Scan for the cell matching the given text and deliver its (X, Y) coordinate at center. 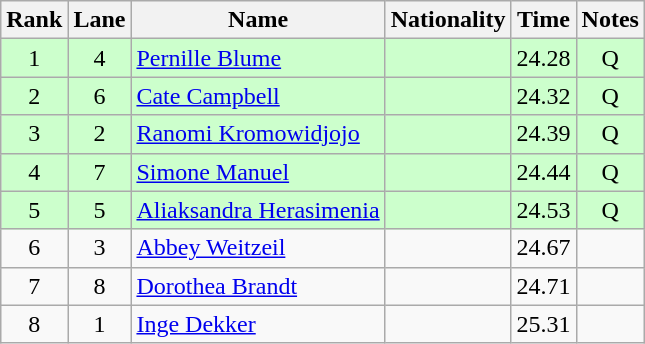
Simone Manuel (258, 172)
24.53 (544, 210)
Notes (610, 20)
24.32 (544, 96)
Dorothea Brandt (258, 286)
Abbey Weitzeil (258, 248)
Pernille Blume (258, 58)
Time (544, 20)
25.31 (544, 324)
Rank (34, 20)
Lane (100, 20)
24.28 (544, 58)
24.39 (544, 134)
Cate Campbell (258, 96)
Nationality (448, 20)
24.71 (544, 286)
24.67 (544, 248)
24.44 (544, 172)
Aliaksandra Herasimenia (258, 210)
Name (258, 20)
Inge Dekker (258, 324)
Ranomi Kromowidjojo (258, 134)
